Capture the cell that displays the provided text and extract its (x, y) central coordinate. 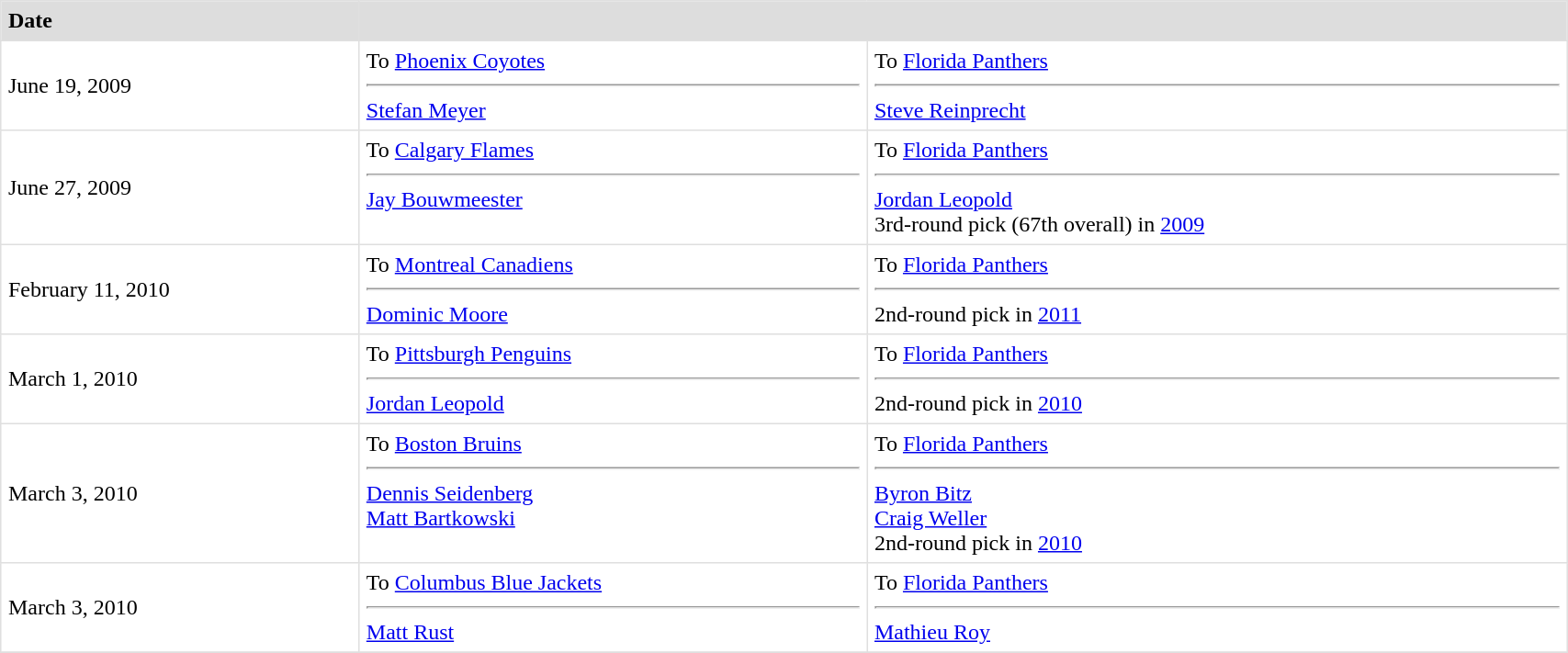
To Florida Panthers Steve Reinprecht (1217, 85)
To Boston Bruins Dennis SeidenbergMatt Bartkowski (614, 493)
February 11, 2010 (180, 289)
To Florida Panthers 2nd-round pick in 2010 (1217, 379)
June 19, 2009 (180, 85)
To Florida Panthers Jordan Leopold3rd-round pick (67th overall) in 2009 (1217, 187)
To Calgary Flames Jay Bouwmeester (614, 187)
To Pittsburgh Penguins Jordan Leopold (614, 379)
To Phoenix Coyotes Stefan Meyer (614, 85)
To Montreal Canadiens Dominic Moore (614, 289)
To Florida Panthers Byron BitzCraig Weller2nd-round pick in 2010 (1217, 493)
To Florida Panthers 2nd-round pick in 2011 (1217, 289)
Date (180, 21)
To Columbus Blue Jackets Matt Rust (614, 608)
June 27, 2009 (180, 187)
To Florida Panthers Mathieu Roy (1217, 608)
March 1, 2010 (180, 379)
